Output the [X, Y] coordinate of the center of the cell containing the given text.  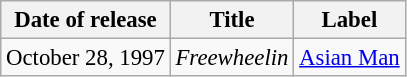
Asian Man [350, 58]
Title [232, 20]
Freewheelin [232, 58]
Label [350, 20]
Date of release [86, 20]
October 28, 1997 [86, 58]
